Output the (X, Y) coordinate of the center of the cell containing the given text.  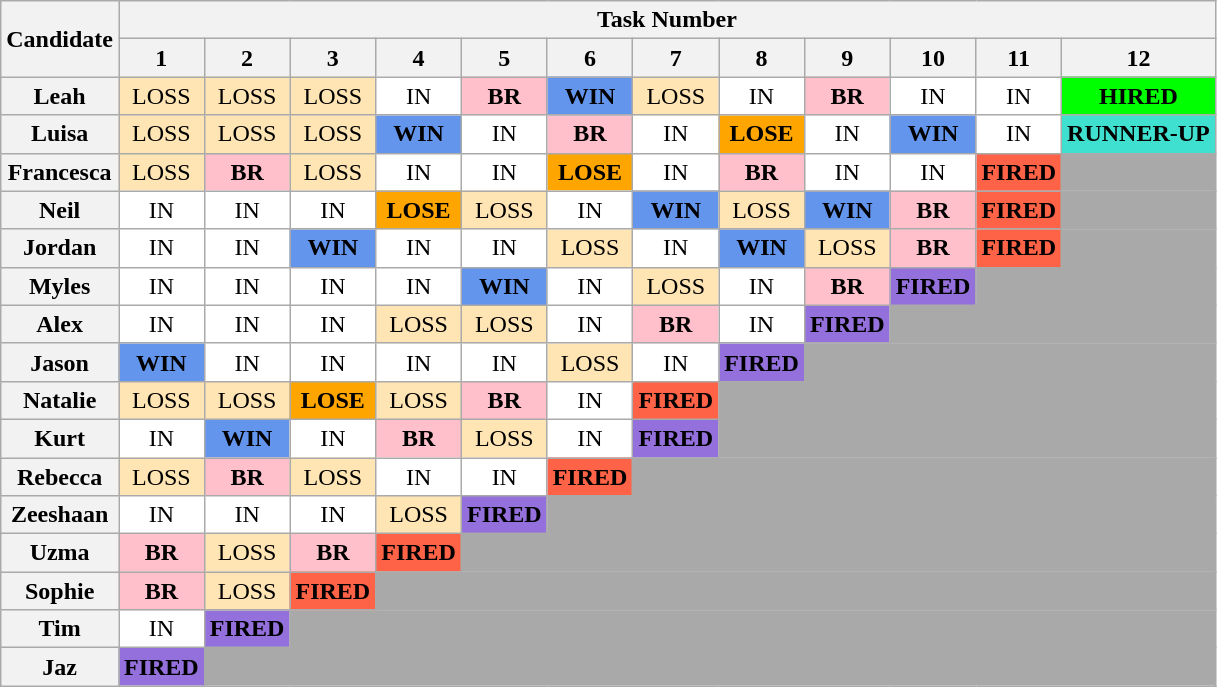
7 (676, 58)
Rebecca (60, 477)
9 (847, 58)
Leah (60, 96)
Natalie (60, 400)
Candidate (60, 39)
Neil (60, 210)
5 (504, 58)
Jordan (60, 248)
12 (1139, 58)
1 (161, 58)
Tim (60, 629)
Task Number (666, 20)
Sophie (60, 591)
4 (419, 58)
6 (590, 58)
Myles (60, 286)
Jaz (60, 667)
Luisa (60, 134)
Francesca (60, 172)
8 (762, 58)
Zeeshaan (60, 515)
HIRED (1139, 96)
10 (933, 58)
11 (1019, 58)
Uzma (60, 553)
3 (333, 58)
Alex (60, 324)
Jason (60, 362)
RUNNER-UP (1139, 134)
Kurt (60, 438)
2 (247, 58)
